Capture the cell that displays the provided text and extract its (X, Y) central coordinate. 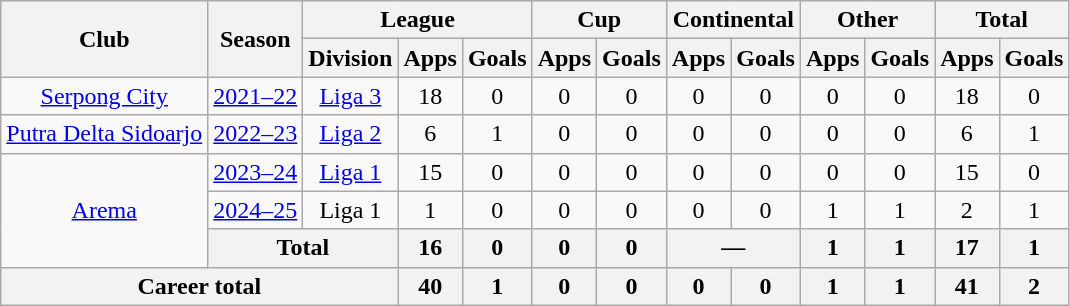
2024–25 (256, 210)
Arema (104, 210)
Season (256, 39)
— (733, 248)
Division (350, 58)
Continental (733, 20)
2022–23 (256, 134)
Career total (200, 286)
Liga 2 (350, 134)
17 (967, 248)
Cup (599, 20)
League (418, 20)
16 (430, 248)
Other (867, 20)
2021–22 (256, 96)
Club (104, 39)
40 (430, 286)
Liga 3 (350, 96)
Serpong City (104, 96)
2023–24 (256, 172)
Putra Delta Sidoarjo (104, 134)
41 (967, 286)
